Find where the given text appears and provide that cell's center as (X, Y) coordinate. 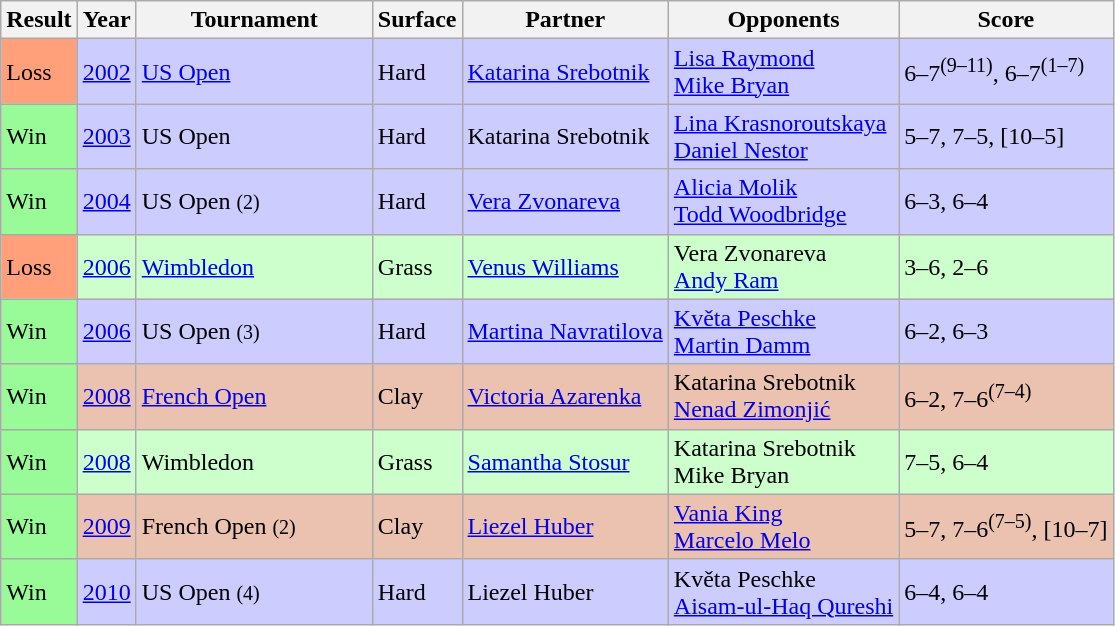
Martina Navratilova (565, 332)
Venus Williams (565, 266)
6–7(9–11), 6–7(1–7) (1006, 72)
Surface (417, 20)
US Open (2) (254, 202)
5–7, 7–6(7–5), [10–7] (1006, 526)
Tournament (254, 20)
US Open (4) (254, 592)
2004 (106, 202)
US Open (3) (254, 332)
Result (39, 20)
2010 (106, 592)
2002 (106, 72)
French Open (2) (254, 526)
Alicia Molik Todd Woodbridge (783, 202)
Katarina Srebotnik Nenad Zimonjić (783, 396)
2009 (106, 526)
Year (106, 20)
6–3, 6–4 (1006, 202)
Partner (565, 20)
Vania King Marcelo Melo (783, 526)
Opponents (783, 20)
Květa Peschke Aisam-ul-Haq Qureshi (783, 592)
6–2, 6–3 (1006, 332)
Lina Krasnoroutskaya Daniel Nestor (783, 136)
French Open (254, 396)
3–6, 2–6 (1006, 266)
2003 (106, 136)
5–7, 7–5, [10–5] (1006, 136)
6–4, 6–4 (1006, 592)
Samantha Stosur (565, 462)
Květa Peschke Martin Damm (783, 332)
Vera Zvonareva Andy Ram (783, 266)
6–2, 7–6(7–4) (1006, 396)
Victoria Azarenka (565, 396)
Lisa Raymond Mike Bryan (783, 72)
7–5, 6–4 (1006, 462)
Katarina Srebotnik Mike Bryan (783, 462)
Score (1006, 20)
Vera Zvonareva (565, 202)
